Return (X, Y) of the center of cell containing provided text 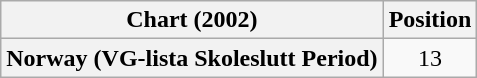
Position (430, 20)
13 (430, 58)
Chart (2002) (192, 20)
Norway (VG-lista Skoleslutt Period) (192, 58)
